Provide the [X, Y] coordinate of the cell's center where the given text is located.  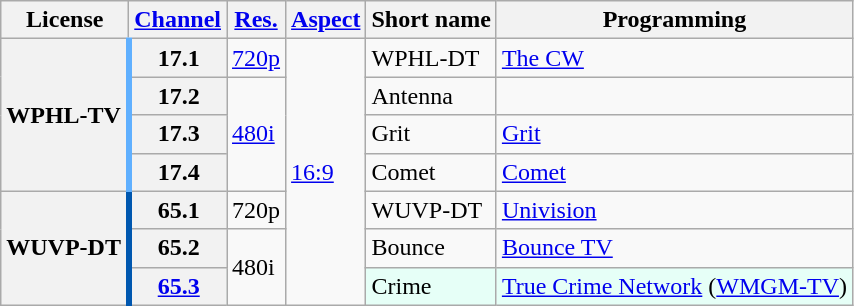
Antenna [431, 96]
17.2 [178, 96]
Crime [431, 286]
65.2 [178, 248]
True Crime Network (WMGM-TV) [674, 286]
Channel [178, 20]
Res. [256, 20]
The CW [674, 58]
17.1 [178, 58]
License [65, 20]
Aspect [326, 20]
Bounce [431, 248]
17.3 [178, 134]
WPHL-DT [431, 58]
16:9 [326, 172]
Univision [674, 210]
WPHL-TV [65, 115]
65.1 [178, 210]
Programming [674, 20]
17.4 [178, 172]
65.3 [178, 286]
Short name [431, 20]
Bounce TV [674, 248]
